For the text-containing cell, return its midpoint in [x, y] coordinate format. 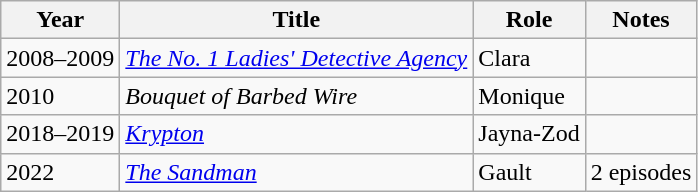
Notes [641, 20]
Jayna-Zod [529, 134]
Gault [529, 172]
The No. 1 Ladies' Detective Agency [296, 58]
2010 [60, 96]
The Sandman [296, 172]
Title [296, 20]
Krypton [296, 134]
2 episodes [641, 172]
Bouquet of Barbed Wire [296, 96]
2008–2009 [60, 58]
Monique [529, 96]
Clara [529, 58]
2022 [60, 172]
2018–2019 [60, 134]
Year [60, 20]
Role [529, 20]
